Output the (X, Y) coordinate of the center of the cell containing the given text.  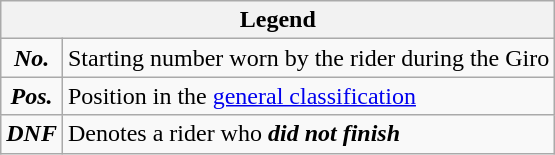
Denotes a rider who did not finish (308, 134)
Pos. (32, 96)
Position in the general classification (308, 96)
Starting number worn by the rider during the Giro (308, 58)
Legend (278, 20)
No. (32, 58)
DNF (32, 134)
